Detect which cell encompasses the target text, then output its [x, y] center coordinate. 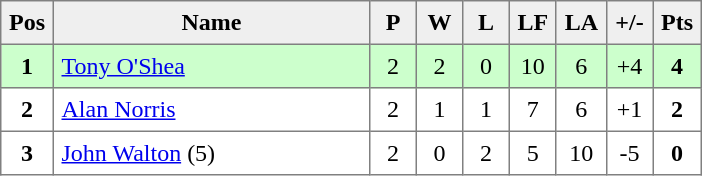
Tony O'Shea [211, 66]
LF [532, 23]
Pts [677, 23]
P [393, 23]
LA [581, 23]
Pos [27, 23]
3 [27, 153]
Alan Norris [211, 110]
+4 [629, 66]
Name [211, 23]
John Walton (5) [211, 153]
7 [532, 110]
5 [532, 153]
4 [677, 66]
W [439, 23]
L [486, 23]
+1 [629, 110]
-5 [629, 153]
+/- [629, 23]
